Detect which cell encompasses the target text, then output its [x, y] center coordinate. 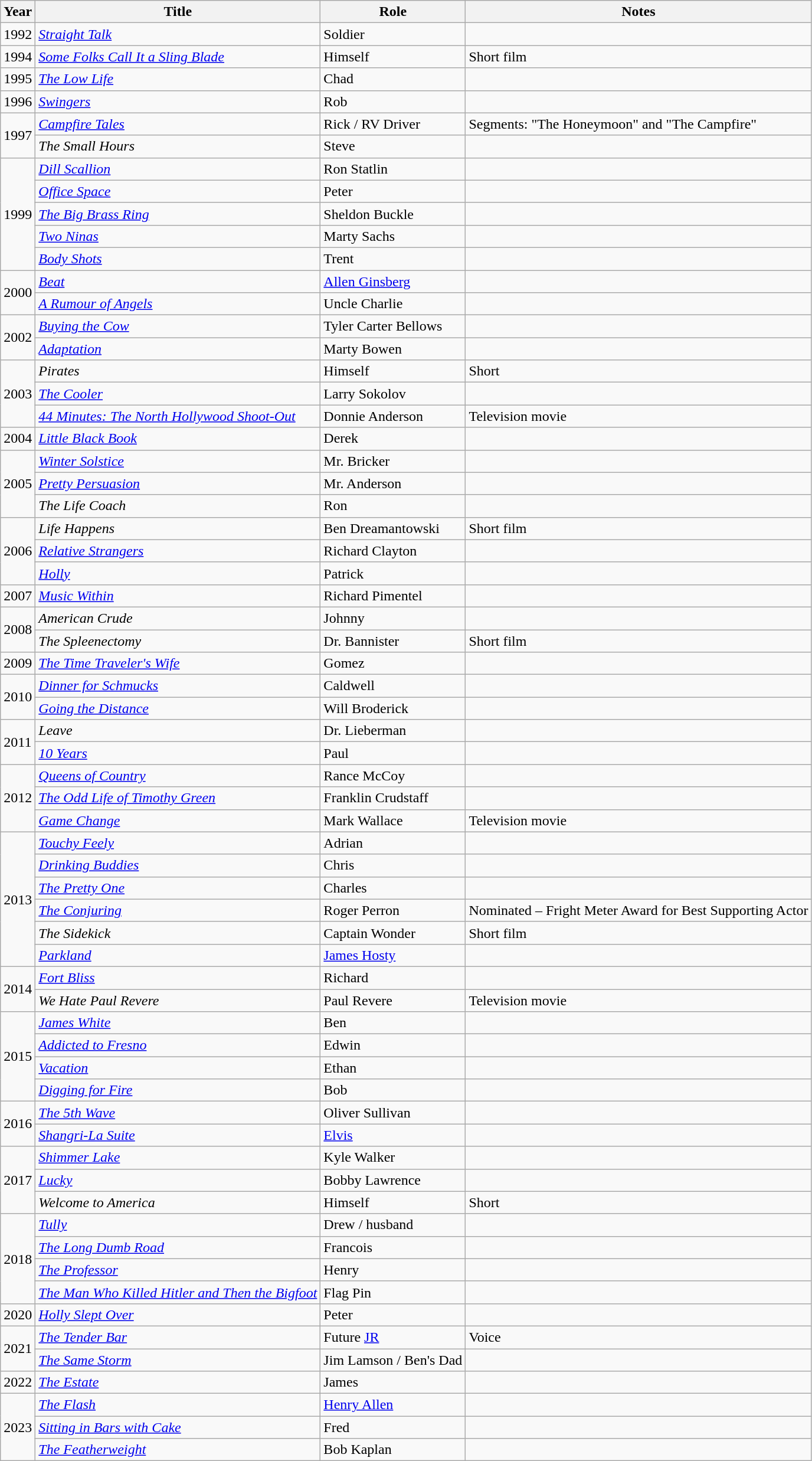
Oliver Sullivan [393, 1113]
2013 [18, 899]
Dr. Lieberman [393, 731]
Edwin [393, 1045]
The Man Who Killed Hitler and Then the Bigfoot [178, 1292]
Future JR [393, 1337]
Leave [178, 731]
Dr. Bannister [393, 640]
Segments: "The Honeymoon" and "The Campfire" [639, 124]
2020 [18, 1315]
The Tender Bar [178, 1337]
Patrick [393, 573]
2000 [18, 293]
Ron [393, 506]
2017 [18, 1180]
Ethan [393, 1068]
Winter Solstice [178, 461]
Bob Kaplan [393, 1450]
2009 [18, 664]
Music Within [178, 596]
Caldwell [393, 686]
The Estate [178, 1382]
The Low Life [178, 79]
Mark Wallace [393, 821]
Fred [393, 1427]
2004 [18, 439]
Gomez [393, 664]
2003 [18, 394]
Charles [393, 888]
Richard Clayton [393, 551]
Larry Sokolov [393, 394]
2011 [18, 742]
Shangri-La Suite [178, 1135]
2021 [18, 1348]
Uncle Charlie [393, 304]
2012 [18, 798]
Paul [393, 753]
Marty Bowen [393, 349]
1997 [18, 135]
1992 [18, 34]
Touchy Feely [178, 843]
Year [18, 12]
The Same Storm [178, 1359]
The Odd Life of Timothy Green [178, 798]
Mr. Bricker [393, 461]
Henry [393, 1270]
We Hate Paul Revere [178, 1001]
Franklin Crudstaff [393, 798]
2006 [18, 551]
Richard Pimentel [393, 596]
Elvis [393, 1135]
Allen Ginsberg [393, 282]
Life Happens [178, 528]
Ben [393, 1023]
Richard [393, 978]
Tully [178, 1225]
The Cooler [178, 394]
Two Ninas [178, 236]
Donnie Anderson [393, 416]
Rance McCoy [393, 776]
2002 [18, 338]
Holly [178, 573]
Straight Talk [178, 34]
Roger Perron [393, 910]
Game Change [178, 821]
The Sidekick [178, 933]
Beat [178, 282]
The Small Hours [178, 146]
2015 [18, 1057]
2005 [18, 483]
Johnny [393, 618]
Steve [393, 146]
Nominated – Fright Meter Award for Best Supporting Actor [639, 910]
Campfire Tales [178, 124]
Chris [393, 865]
10 Years [178, 753]
Derek [393, 439]
Lucky [178, 1180]
Kyle Walker [393, 1158]
Sitting in Bars with Cake [178, 1427]
Henry Allen [393, 1405]
2008 [18, 629]
2010 [18, 697]
James Hosty [393, 955]
Swingers [178, 102]
Pirates [178, 371]
The Professor [178, 1270]
Drinking Buddies [178, 865]
Pretty Persuasion [178, 483]
1999 [18, 214]
Drew / husband [393, 1225]
Addicted to Fresno [178, 1045]
Holly Slept Over [178, 1315]
The Spleenectomy [178, 640]
The Life Coach [178, 506]
Buying the Cow [178, 326]
The Pretty One [178, 888]
Tyler Carter Bellows [393, 326]
A Rumour of Angels [178, 304]
Will Broderick [393, 708]
Fort Bliss [178, 978]
Welcome to America [178, 1202]
Queens of Country [178, 776]
Digging for Fire [178, 1090]
Rick / RV Driver [393, 124]
1996 [18, 102]
Rob [393, 102]
Bobby Lawrence [393, 1180]
Soldier [393, 34]
1994 [18, 57]
The Big Brass Ring [178, 214]
1995 [18, 79]
The Featherweight [178, 1450]
James [393, 1382]
2014 [18, 989]
Going the Distance [178, 708]
The Conjuring [178, 910]
The Time Traveler's Wife [178, 664]
Bob [393, 1090]
Notes [639, 12]
Jim Lamson / Ben's Dad [393, 1359]
Chad [393, 79]
2007 [18, 596]
Title [178, 12]
Shimmer Lake [178, 1158]
Marty Sachs [393, 236]
Relative Strangers [178, 551]
Sheldon Buckle [393, 214]
2022 [18, 1382]
Some Folks Call It a Sling Blade [178, 57]
Flag Pin [393, 1292]
Dinner for Schmucks [178, 686]
2023 [18, 1427]
Little Black Book [178, 439]
The Long Dumb Road [178, 1247]
The Flash [178, 1405]
2018 [18, 1259]
Vacation [178, 1068]
2016 [18, 1124]
Mr. Anderson [393, 483]
Captain Wonder [393, 933]
Role [393, 12]
Ben Dreamantowski [393, 528]
Trent [393, 259]
Paul Revere [393, 1001]
Ron Statlin [393, 169]
Francois [393, 1247]
Adrian [393, 843]
Office Space [178, 191]
Voice [639, 1337]
James White [178, 1023]
44 Minutes: The North Hollywood Shoot-Out [178, 416]
American Crude [178, 618]
The 5th Wave [178, 1113]
Adaptation [178, 349]
Body Shots [178, 259]
Dill Scallion [178, 169]
Parkland [178, 955]
